Provide the (X, Y) coordinate of the cell's center where the given text is located.  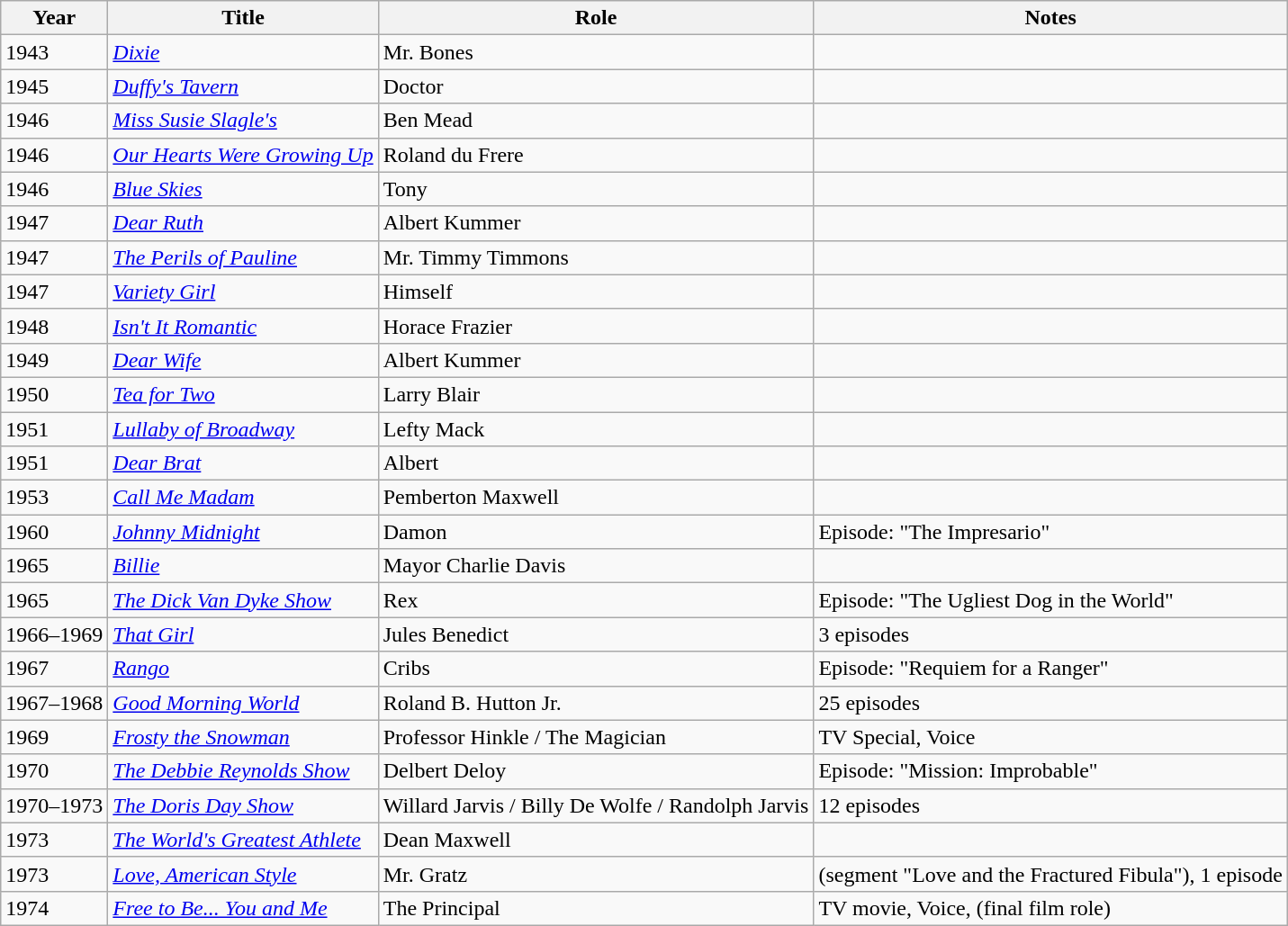
Ben Mead (596, 121)
Love, American Style (243, 874)
1953 (54, 498)
Duffy's Tavern (243, 86)
Rex (596, 600)
Johnny Midnight (243, 532)
Mayor Charlie Davis (596, 566)
The Dick Van Dyke Show (243, 600)
1960 (54, 532)
Roland du Frere (596, 155)
Billie (243, 566)
Blue Skies (243, 189)
1943 (54, 52)
Title (243, 18)
Dear Brat (243, 463)
Doctor (596, 86)
Role (596, 18)
Miss Susie Slagle's (243, 121)
Horace Frazier (596, 326)
Frosty the Snowman (243, 737)
1966–1969 (54, 634)
TV movie, Voice, (final film role) (1051, 908)
1967–1968 (54, 703)
Lefty Mack (596, 429)
Larry Blair (596, 394)
1950 (54, 394)
Mr. Gratz (596, 874)
Call Me Madam (243, 498)
Cribs (596, 669)
Willard Jarvis / Billy De Wolfe / Randolph Jarvis (596, 805)
The Perils of Pauline (243, 257)
1970–1973 (54, 805)
That Girl (243, 634)
Lullaby of Broadway (243, 429)
Mr. Bones (596, 52)
1949 (54, 360)
Professor Hinkle / The Magician (596, 737)
Episode: "The Ugliest Dog in the World" (1051, 600)
The Principal (596, 908)
Jules Benedict (596, 634)
Episode: "Mission: Improbable" (1051, 771)
Variety Girl (243, 292)
1945 (54, 86)
Albert (596, 463)
Mr. Timmy Timmons (596, 257)
Delbert Deloy (596, 771)
Dixie (243, 52)
Our Hearts Were Growing Up (243, 155)
3 episodes (1051, 634)
12 episodes (1051, 805)
Rango (243, 669)
Roland B. Hutton Jr. (596, 703)
Dear Ruth (243, 223)
Episode: "The Impresario" (1051, 532)
1948 (54, 326)
The Debbie Reynolds Show (243, 771)
Tea for Two (243, 394)
Himself (596, 292)
Episode: "Requiem for a Ranger" (1051, 669)
Dear Wife (243, 360)
Good Morning World (243, 703)
1969 (54, 737)
(segment "Love and the Fractured Fibula"), 1 episode (1051, 874)
1970 (54, 771)
Free to Be... You and Me (243, 908)
Tony (596, 189)
The World's Greatest Athlete (243, 840)
Damon (596, 532)
Notes (1051, 18)
The Doris Day Show (243, 805)
Dean Maxwell (596, 840)
1974 (54, 908)
25 episodes (1051, 703)
Year (54, 18)
1967 (54, 669)
Pemberton Maxwell (596, 498)
TV Special, Voice (1051, 737)
Isn't It Romantic (243, 326)
